Return the [X, Y] coordinate for the center point of the cell that contains the specified text.  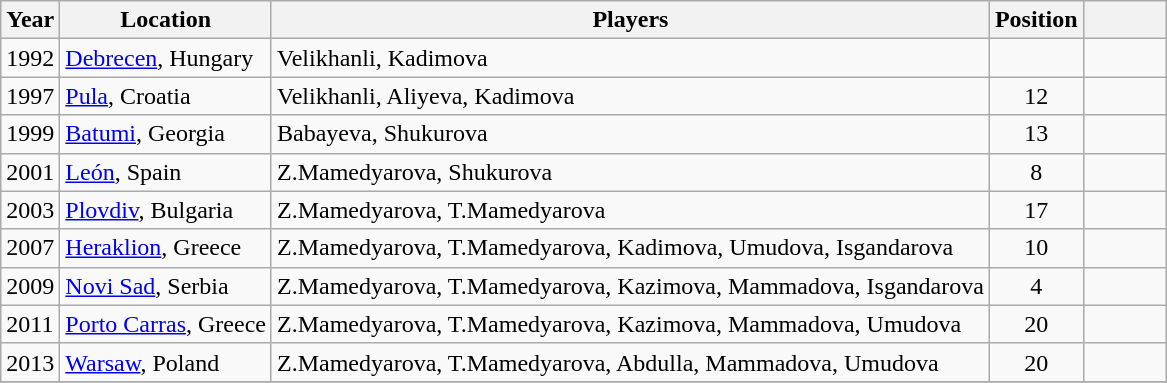
Pula, Croatia [166, 96]
Z.Mamedyarova, T.Mamedyarova, Kazimova, Mammadova, Isgandarova [630, 286]
Z.Mamedyarova, T.Mamedyarova, Kadimova, Umudova, Isgandarova [630, 248]
Z.Mamedyarova, T.Mamedyarova, Kazimova, Mammadova, Umudova [630, 324]
4 [1036, 286]
Warsaw, Poland [166, 362]
Velikhanli, Aliyeva, Kadimova [630, 96]
Heraklion, Greece [166, 248]
Position [1036, 20]
Z.Mamedyarova, Shukurova [630, 172]
Year [30, 20]
Plovdiv, Bulgaria [166, 210]
Porto Carras, Greece [166, 324]
8 [1036, 172]
2009 [30, 286]
2011 [30, 324]
2001 [30, 172]
Location [166, 20]
10 [1036, 248]
Novi Sad, Serbia [166, 286]
13 [1036, 134]
Players [630, 20]
1997 [30, 96]
1992 [30, 58]
Babayeva, Shukurova [630, 134]
12 [1036, 96]
Batumi, Georgia [166, 134]
Debrecen, Hungary [166, 58]
1999 [30, 134]
León, Spain [166, 172]
Velikhanli, Kadimova [630, 58]
Z.Mamedyarova, T.Mamedyarova [630, 210]
17 [1036, 210]
2013 [30, 362]
2007 [30, 248]
Z.Mamedyarova, T.Mamedyarova, Abdulla, Mammadova, Umudova [630, 362]
2003 [30, 210]
